Identify which cell holds the provided text, then report its [x, y] central coordinate. 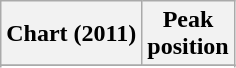
Chart (2011) [72, 34]
Peakposition [188, 34]
